Pinpoint the cell where the given text exists, returning its [X, Y] midpoint coordinate. 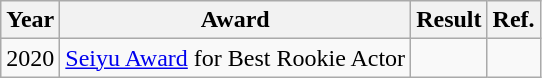
Seiyu Award for Best Rookie Actor [236, 58]
Year [30, 20]
2020 [30, 58]
Result [449, 20]
Award [236, 20]
Ref. [514, 20]
